Return (x, y) of the center of cell containing provided text 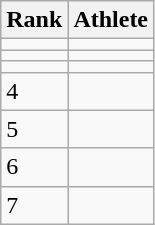
4 (34, 91)
7 (34, 205)
6 (34, 167)
5 (34, 129)
Rank (34, 20)
Athlete (111, 20)
